Return the (x, y) coordinate for the center point of the cell that contains the specified text.  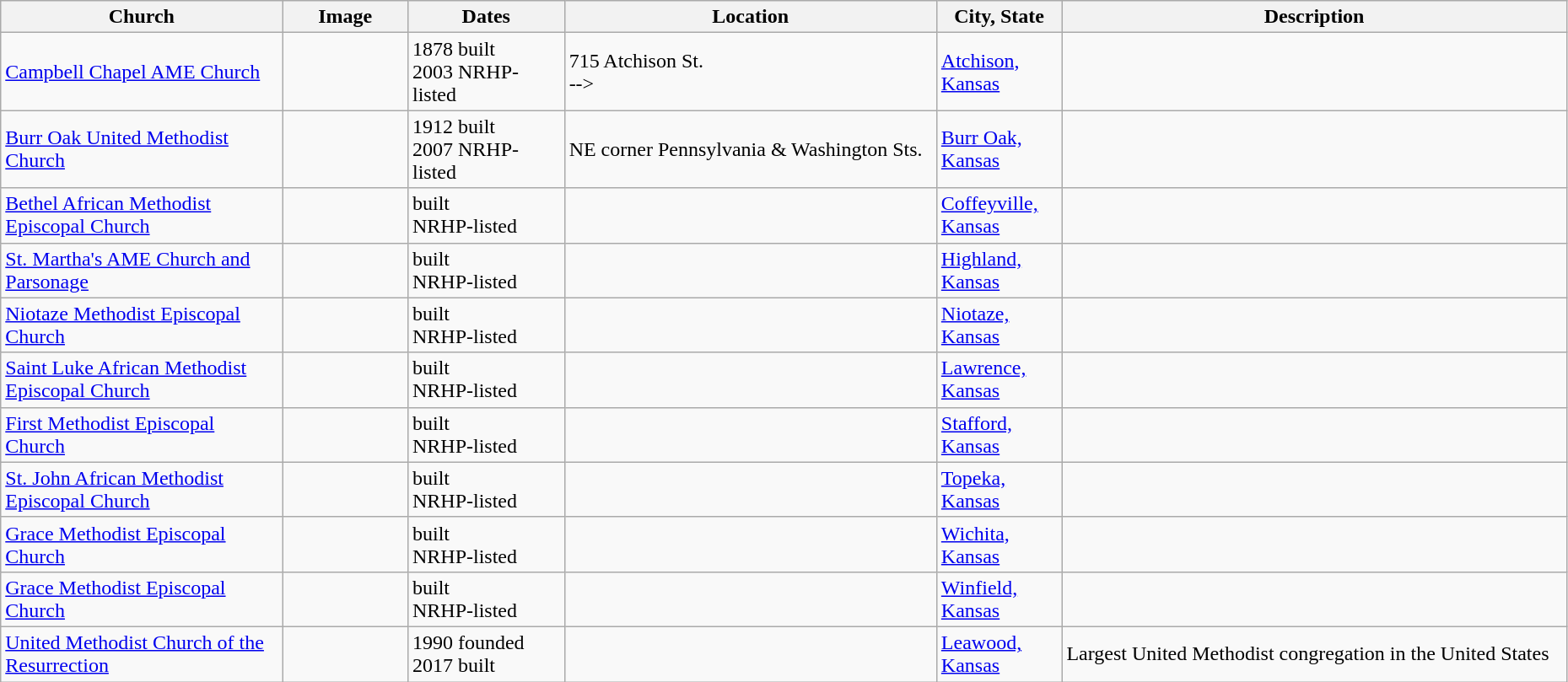
Highland, Kansas (999, 270)
Winfield, Kansas (999, 599)
Lawrence, Kansas (999, 379)
First Methodist Episcopal Church (142, 435)
Church (142, 17)
Atchison, Kansas (999, 72)
715 Atchison St. --> (751, 72)
Burr Oak, Kansas (999, 149)
NE corner Pennsylvania & Washington Sts. (751, 149)
Largest United Methodist congregation in the United States (1314, 654)
Bethel African Methodist Episcopal Church (142, 216)
Location (751, 17)
Stafford, Kansas (999, 435)
Burr Oak United Methodist Church (142, 149)
Description (1314, 17)
Coffeyville, Kansas (999, 216)
Saint Luke African Methodist Episcopal Church (142, 379)
1990 founded2017 built (486, 654)
Leawood, Kansas (999, 654)
Dates (486, 17)
St. John African Methodist Episcopal Church (142, 489)
Topeka, Kansas (999, 489)
1878 built2003 NRHP-listed (486, 72)
Niotaze, Kansas (999, 325)
1912 built2007 NRHP-listed (486, 149)
Wichita, Kansas (999, 545)
United Methodist Church of the Resurrection (142, 654)
Image (346, 17)
Campbell Chapel AME Church (142, 72)
Niotaze Methodist Episcopal Church (142, 325)
St. Martha's AME Church and Parsonage (142, 270)
City, State (999, 17)
